Return the (x, y) coordinate for the center point of the cell that contains the specified text.  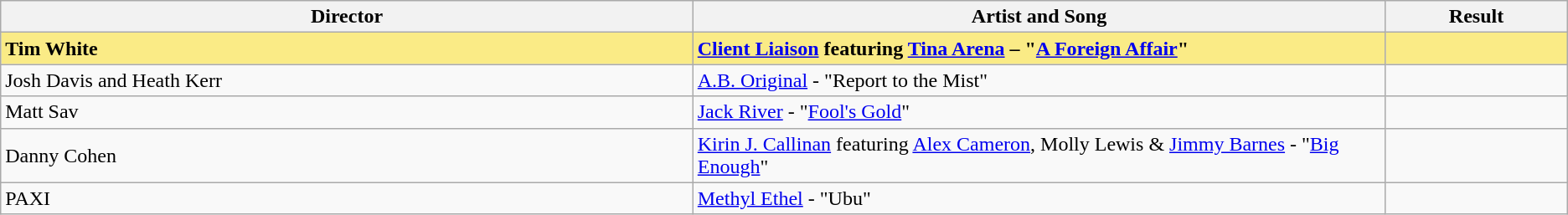
Methyl Ethel - "Ubu" (1039, 198)
Danny Cohen (347, 156)
Kirin J. Callinan featuring Alex Cameron, Molly Lewis & Jimmy Barnes - "Big Enough" (1039, 156)
A.B. Original - "Report to the Mist" (1039, 80)
Jack River - "Fool's Gold" (1039, 112)
Artist and Song (1039, 17)
Tim White (347, 49)
PAXI (347, 198)
Result (1477, 17)
Director (347, 17)
Matt Sav (347, 112)
Josh Davis and Heath Kerr (347, 80)
Client Liaison featuring Tina Arena – "A Foreign Affair" (1039, 49)
